Determine the (x, y) coordinate at the center of the cell enclosing the given text.  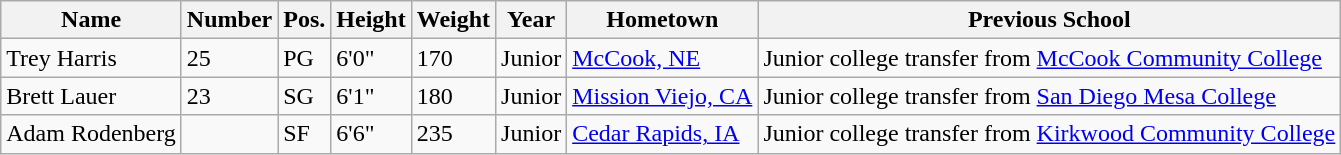
Junior college transfer from McCook Community College (1050, 58)
6'6" (371, 134)
Name (92, 20)
25 (229, 58)
Hometown (662, 20)
180 (453, 96)
Trey Harris (92, 58)
Previous School (1050, 20)
170 (453, 58)
Height (371, 20)
Junior college transfer from Kirkwood Community College (1050, 134)
McCook, NE (662, 58)
Junior college transfer from San Diego Mesa College (1050, 96)
Number (229, 20)
SF (304, 134)
SG (304, 96)
6'1" (371, 96)
23 (229, 96)
Mission Viejo, CA (662, 96)
Pos. (304, 20)
Brett Lauer (92, 96)
Cedar Rapids, IA (662, 134)
235 (453, 134)
PG (304, 58)
Weight (453, 20)
Adam Rodenberg (92, 134)
Year (532, 20)
6'0" (371, 58)
